For the text-containing cell, return its midpoint in [X, Y] coordinate format. 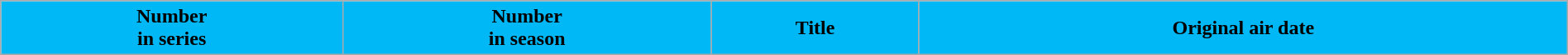
Original air date [1243, 28]
Numberin season [526, 28]
Title [815, 28]
Numberin series [172, 28]
